Identify which cell holds the provided text, then report its (X, Y) central coordinate. 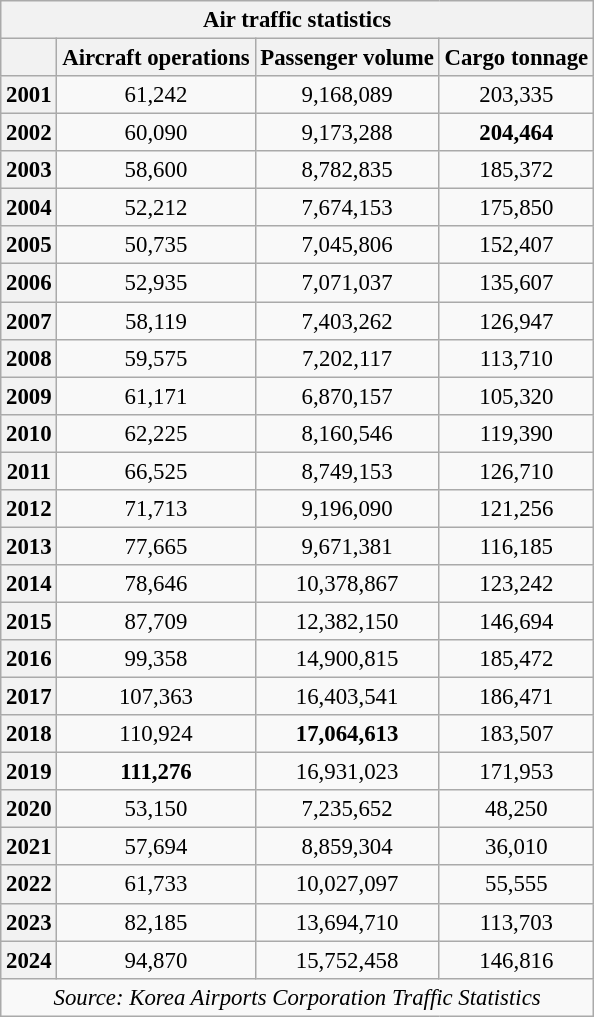
7,202,117 (347, 358)
2023 (29, 922)
2001 (29, 95)
66,525 (156, 471)
119,390 (516, 433)
2021 (29, 847)
62,225 (156, 433)
Air traffic statistics (298, 20)
99,358 (156, 659)
121,256 (516, 509)
146,694 (516, 621)
204,464 (516, 133)
6,870,157 (347, 396)
105,320 (516, 396)
175,850 (516, 208)
2015 (29, 621)
110,924 (156, 734)
8,749,153 (347, 471)
2016 (29, 659)
2005 (29, 245)
2003 (29, 170)
10,378,867 (347, 584)
17,064,613 (347, 734)
135,607 (516, 283)
13,694,710 (347, 922)
2024 (29, 960)
61,733 (156, 885)
2007 (29, 321)
183,507 (516, 734)
185,472 (516, 659)
2006 (29, 283)
59,575 (156, 358)
48,250 (516, 809)
126,710 (516, 471)
16,931,023 (347, 772)
58,600 (156, 170)
7,045,806 (347, 245)
111,276 (156, 772)
185,372 (516, 170)
87,709 (156, 621)
123,242 (516, 584)
8,782,835 (347, 170)
113,703 (516, 922)
57,694 (156, 847)
Passenger volume (347, 58)
2019 (29, 772)
2018 (29, 734)
Source: Korea Airports Corporation Traffic Statistics (298, 997)
203,335 (516, 95)
152,407 (516, 245)
7,071,037 (347, 283)
82,185 (156, 922)
2011 (29, 471)
2013 (29, 546)
9,671,381 (347, 546)
50,735 (156, 245)
9,168,089 (347, 95)
9,196,090 (347, 509)
36,010 (516, 847)
116,185 (516, 546)
7,235,652 (347, 809)
8,160,546 (347, 433)
2010 (29, 433)
Cargo tonnage (516, 58)
107,363 (156, 697)
113,710 (516, 358)
77,665 (156, 546)
2008 (29, 358)
186,471 (516, 697)
7,403,262 (347, 321)
146,816 (516, 960)
2014 (29, 584)
2012 (29, 509)
2004 (29, 208)
71,713 (156, 509)
12,382,150 (347, 621)
2017 (29, 697)
171,953 (516, 772)
14,900,815 (347, 659)
61,171 (156, 396)
9,173,288 (347, 133)
94,870 (156, 960)
60,090 (156, 133)
16,403,541 (347, 697)
7,674,153 (347, 208)
15,752,458 (347, 960)
61,242 (156, 95)
78,646 (156, 584)
126,947 (516, 321)
53,150 (156, 809)
2002 (29, 133)
52,212 (156, 208)
2020 (29, 809)
2009 (29, 396)
2022 (29, 885)
55,555 (516, 885)
10,027,097 (347, 885)
8,859,304 (347, 847)
58,119 (156, 321)
52,935 (156, 283)
Aircraft operations (156, 58)
